Provide the (X, Y) coordinate of the cell's center where the given text is located.  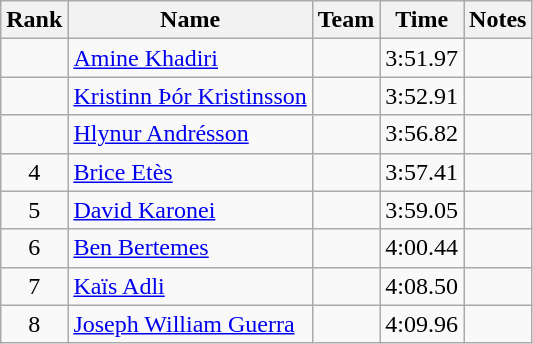
Notes (498, 20)
Name (190, 20)
David Karonei (190, 210)
Amine Khadiri (190, 58)
3:51.97 (422, 58)
4:09.96 (422, 324)
Kaïs Adli (190, 286)
5 (34, 210)
8 (34, 324)
Hlynur Andrésson (190, 134)
Joseph William Guerra (190, 324)
3:57.41 (422, 172)
3:59.05 (422, 210)
3:56.82 (422, 134)
Time (422, 20)
4:00.44 (422, 248)
7 (34, 286)
Team (346, 20)
Brice Etès (190, 172)
Ben Bertemes (190, 248)
6 (34, 248)
4:08.50 (422, 286)
3:52.91 (422, 96)
Rank (34, 20)
4 (34, 172)
Kristinn Þór Kristinsson (190, 96)
